Pinpoint the cell where the given text exists, returning its [x, y] midpoint coordinate. 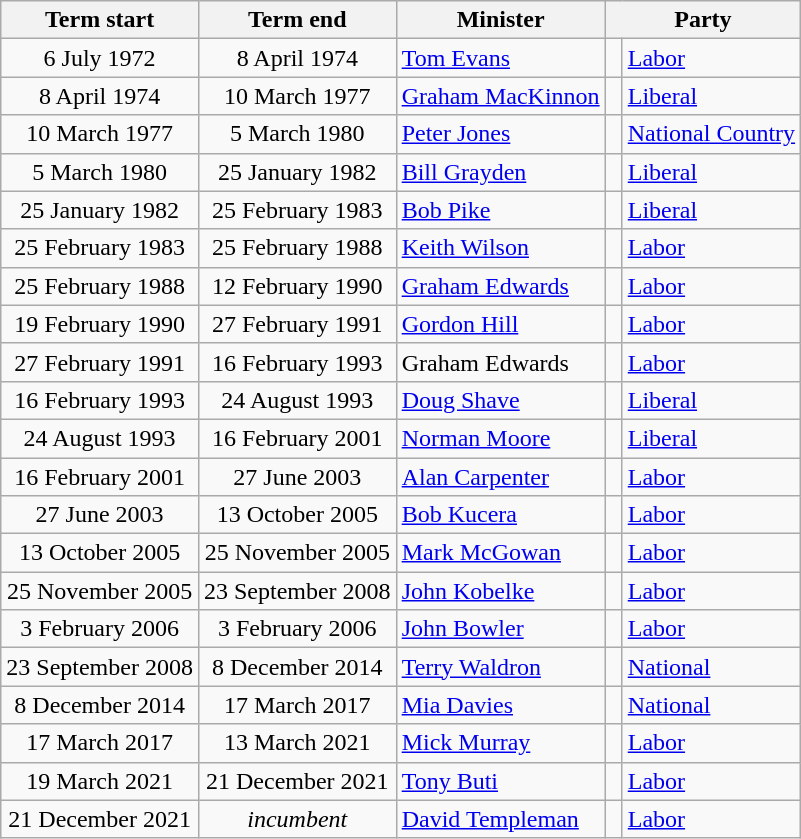
13 March 2021 [297, 743]
Mick Murray [500, 743]
Graham MacKinnon [500, 96]
Norman Moore [500, 438]
Bob Kucera [500, 515]
John Kobelke [500, 591]
John Bowler [500, 629]
Mia Davies [500, 705]
Tom Evans [500, 58]
19 February 1990 [100, 324]
Party [702, 20]
incumbent [297, 819]
Peter Jones [500, 134]
Minister [500, 20]
Tony Buti [500, 781]
Keith Wilson [500, 248]
Mark McGowan [500, 553]
19 March 2021 [100, 781]
National Country [711, 134]
Bob Pike [500, 210]
Gordon Hill [500, 324]
Terry Waldron [500, 667]
Term start [100, 20]
David Templeman [500, 819]
6 July 1972 [100, 58]
Term end [297, 20]
12 February 1990 [297, 286]
Bill Grayden [500, 172]
Doug Shave [500, 400]
Alan Carpenter [500, 477]
